Pinpoint the cell where the given text exists, returning its [x, y] midpoint coordinate. 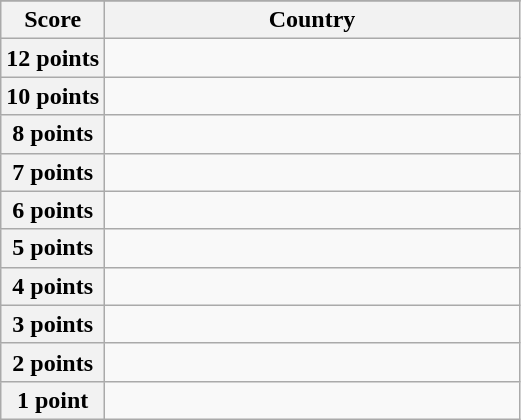
Country [312, 20]
12 points [53, 58]
3 points [53, 324]
8 points [53, 134]
1 point [53, 400]
10 points [53, 96]
2 points [53, 362]
7 points [53, 172]
Score [53, 20]
6 points [53, 210]
4 points [53, 286]
5 points [53, 248]
